Pinpoint the cell where the given text exists, returning its (x, y) midpoint coordinate. 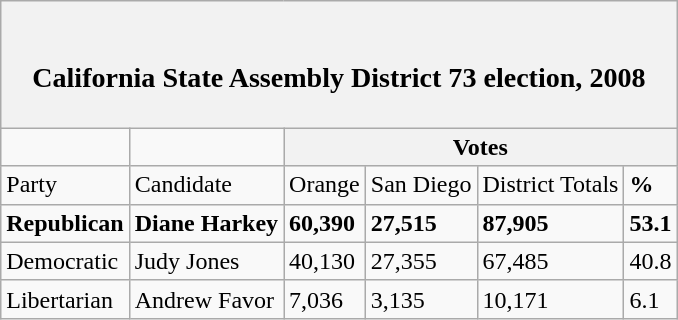
Diane Harkey (206, 223)
10,171 (550, 299)
87,905 (550, 223)
Democratic (65, 261)
% (650, 185)
San Diego (421, 185)
53.1 (650, 223)
Party (65, 185)
6.1 (650, 299)
60,390 (325, 223)
27,515 (421, 223)
Orange (325, 185)
40.8 (650, 261)
40,130 (325, 261)
District Totals (550, 185)
California State Assembly District 73 election, 2008 (339, 64)
Candidate (206, 185)
Judy Jones (206, 261)
27,355 (421, 261)
3,135 (421, 299)
67,485 (550, 261)
Republican (65, 223)
7,036 (325, 299)
Libertarian (65, 299)
Votes (480, 147)
Andrew Favor (206, 299)
